Provide the (X, Y) coordinate of the cell's center where the given text is located.  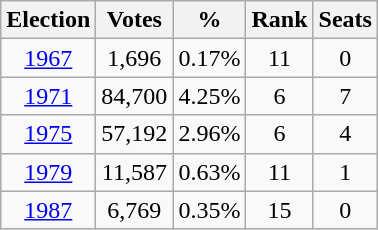
0.63% (210, 172)
7 (345, 96)
4 (345, 134)
1 (345, 172)
57,192 (134, 134)
1979 (48, 172)
0.35% (210, 210)
1967 (48, 58)
1975 (48, 134)
84,700 (134, 96)
0.17% (210, 58)
Rank (280, 20)
1987 (48, 210)
% (210, 20)
15 (280, 210)
Votes (134, 20)
2.96% (210, 134)
1,696 (134, 58)
Seats (345, 20)
4.25% (210, 96)
11,587 (134, 172)
Election (48, 20)
6,769 (134, 210)
1971 (48, 96)
